Pinpoint the cell where the given text exists, returning its [X, Y] midpoint coordinate. 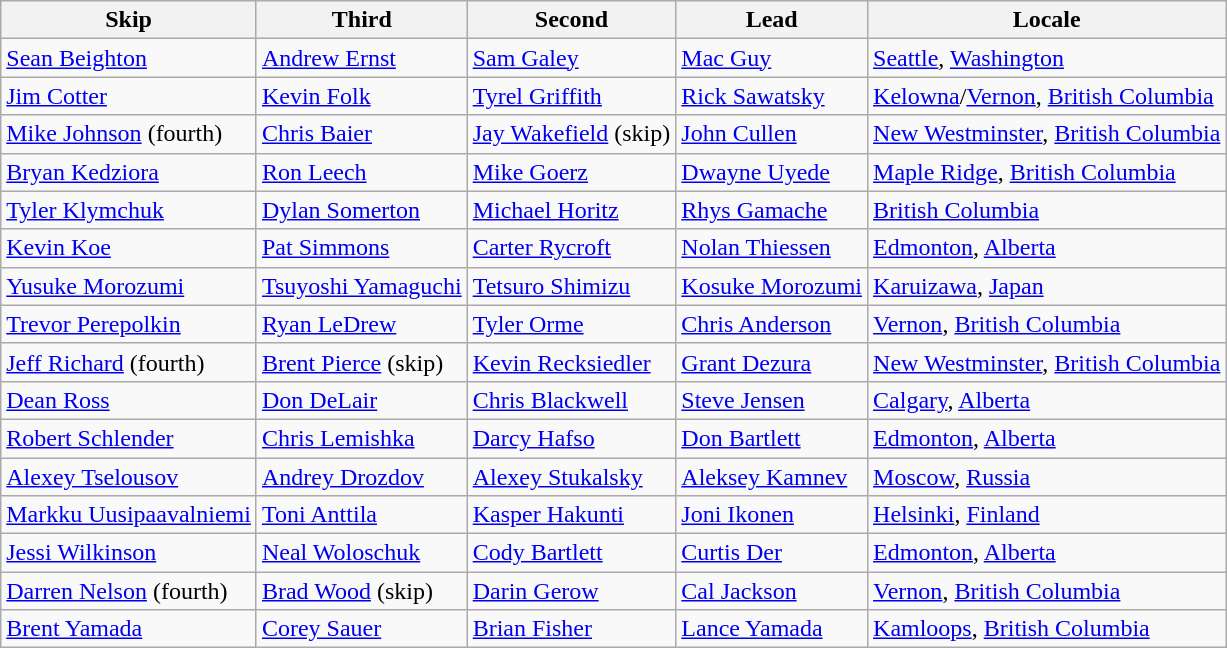
Jessi Wilkinson [129, 553]
Kelowna/Vernon, British Columbia [1047, 96]
Karuizawa, Japan [1047, 286]
Andrey Drozdov [362, 477]
Cal Jackson [772, 591]
Yusuke Morozumi [129, 286]
Sean Beighton [129, 58]
Skip [129, 20]
Joni Ikonen [772, 515]
Locale [1047, 20]
Rick Sawatsky [772, 96]
Chris Lemishka [362, 438]
Pat Simmons [362, 248]
Ryan LeDrew [362, 324]
Andrew Ernst [362, 58]
Tsuyoshi Yamaguchi [362, 286]
Robert Schlender [129, 438]
Maple Ridge, British Columbia [1047, 172]
Corey Sauer [362, 629]
Toni Anttila [362, 515]
Alexey Stukalsky [572, 477]
Cody Bartlett [572, 553]
Alexey Tselousov [129, 477]
Tyler Klymchuk [129, 210]
Don DeLair [362, 400]
Michael Horitz [572, 210]
Kevin Folk [362, 96]
Mac Guy [772, 58]
Tyrel Griffith [572, 96]
Don Bartlett [772, 438]
Markku Uusipaavalniemi [129, 515]
Mike Johnson (fourth) [129, 134]
Rhys Gamache [772, 210]
Kevin Recksiedler [572, 362]
Lance Yamada [772, 629]
Sam Galey [572, 58]
Trevor Perepolkin [129, 324]
Jim Cotter [129, 96]
Kasper Hakunti [572, 515]
Aleksey Kamnev [772, 477]
Curtis Der [772, 553]
Lead [772, 20]
Brad Wood (skip) [362, 591]
Helsinki, Finland [1047, 515]
Tetsuro Shimizu [572, 286]
Chris Baier [362, 134]
Darren Nelson (fourth) [129, 591]
Darcy Hafso [572, 438]
Dylan Somerton [362, 210]
Chris Blackwell [572, 400]
Tyler Orme [572, 324]
Bryan Kedziora [129, 172]
Ron Leech [362, 172]
Brent Pierce (skip) [362, 362]
Nolan Thiessen [772, 248]
Dwayne Uyede [772, 172]
Steve Jensen [772, 400]
Brian Fisher [572, 629]
Darin Gerow [572, 591]
Jeff Richard (fourth) [129, 362]
Third [362, 20]
Dean Ross [129, 400]
Jay Wakefield (skip) [572, 134]
British Columbia [1047, 210]
Brent Yamada [129, 629]
Calgary, Alberta [1047, 400]
Moscow, Russia [1047, 477]
Grant Dezura [772, 362]
Second [572, 20]
Seattle, Washington [1047, 58]
Kosuke Morozumi [772, 286]
John Cullen [772, 134]
Kamloops, British Columbia [1047, 629]
Kevin Koe [129, 248]
Neal Woloschuk [362, 553]
Carter Rycroft [572, 248]
Mike Goerz [572, 172]
Chris Anderson [772, 324]
